Extract the (X, Y) coordinate from the center of the cell holding the provided text.  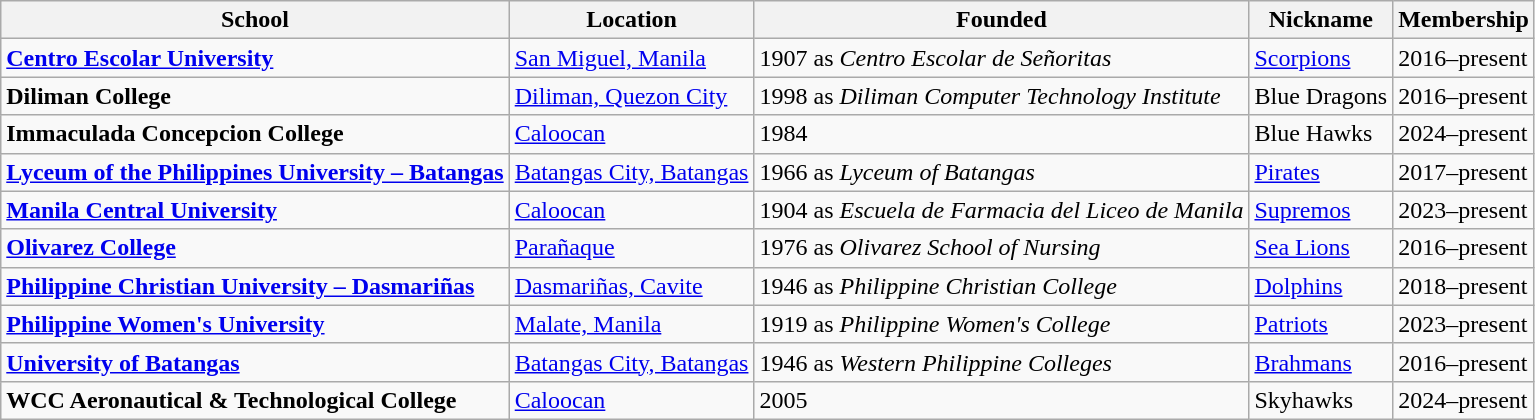
1984 (1002, 134)
Scorpions (1321, 58)
Supremos (1321, 210)
1946 as Western Philippine Colleges (1002, 362)
1904 as Escuela de Farmacia del Liceo de Manila (1002, 210)
Philippine Women's University (255, 324)
1998 as Diliman Computer Technology Institute (1002, 96)
Nickname (1321, 20)
Immaculada Concepcion College (255, 134)
Philippine Christian University – Dasmariñas (255, 286)
2005 (1002, 400)
1946 as Philippine Christian College (1002, 286)
Dolphins (1321, 286)
1976 as Olivarez School of Nursing (1002, 248)
2018–present (1464, 286)
Olivarez College (255, 248)
Blue Dragons (1321, 96)
WCC Aeronautical & Technological College (255, 400)
Sea Lions (1321, 248)
San Miguel, Manila (632, 58)
Pirates (1321, 172)
2017–present (1464, 172)
1907 as Centro Escolar de Señoritas (1002, 58)
Parañaque (632, 248)
1919 as Philippine Women's College (1002, 324)
1966 as Lyceum of Batangas (1002, 172)
Lyceum of the Philippines University – Batangas (255, 172)
Centro Escolar University (255, 58)
Patriots (1321, 324)
Skyhawks (1321, 400)
Diliman College (255, 96)
Founded (1002, 20)
University of Batangas (255, 362)
Dasmariñas, Cavite (632, 286)
Location (632, 20)
Diliman, Quezon City (632, 96)
Membership (1464, 20)
Blue Hawks (1321, 134)
School (255, 20)
Brahmans (1321, 362)
Malate, Manila (632, 324)
Manila Central University (255, 210)
